Search for the cell housing the specified text and yield its [x, y] center coordinate. 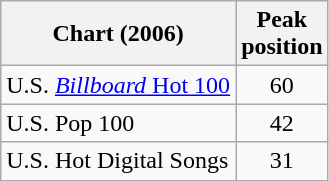
Chart (2006) [118, 34]
31 [282, 161]
U.S. Hot Digital Songs [118, 161]
U.S. Billboard Hot 100 [118, 85]
Peakposition [282, 34]
60 [282, 85]
U.S. Pop 100 [118, 123]
42 [282, 123]
